Identify which cell holds the provided text, then report its (X, Y) central coordinate. 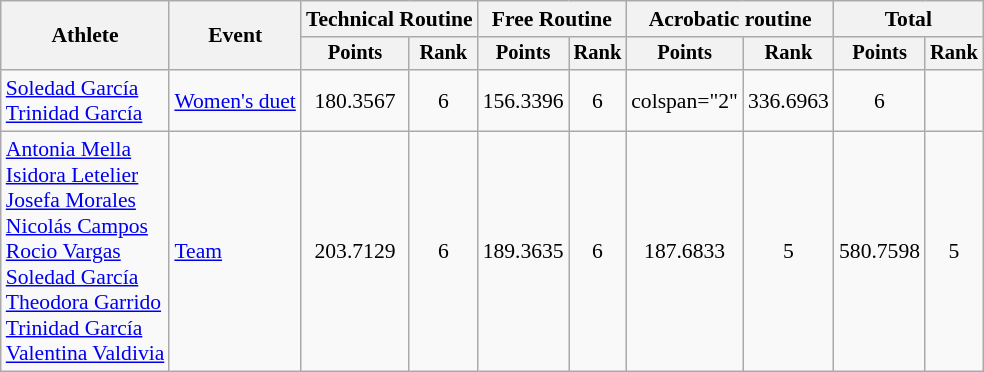
Athlete (86, 36)
189.3635 (524, 252)
Technical Routine (390, 19)
336.6963 (788, 100)
180.3567 (355, 100)
Women's duet (235, 100)
203.7129 (355, 252)
Event (235, 36)
Total (908, 19)
187.6833 (684, 252)
colspan="2" (684, 100)
Soledad GarcíaTrinidad García (86, 100)
Team (235, 252)
580.7598 (880, 252)
Antonia MellaIsidora LetelierJosefa MoralesNicolás CamposRocio VargasSoledad GarcíaTheodora GarridoTrinidad GarcíaValentina Valdivia (86, 252)
Acrobatic routine (730, 19)
Free Routine (552, 19)
156.3396 (524, 100)
